Capture the cell that displays the provided text and extract its [x, y] central coordinate. 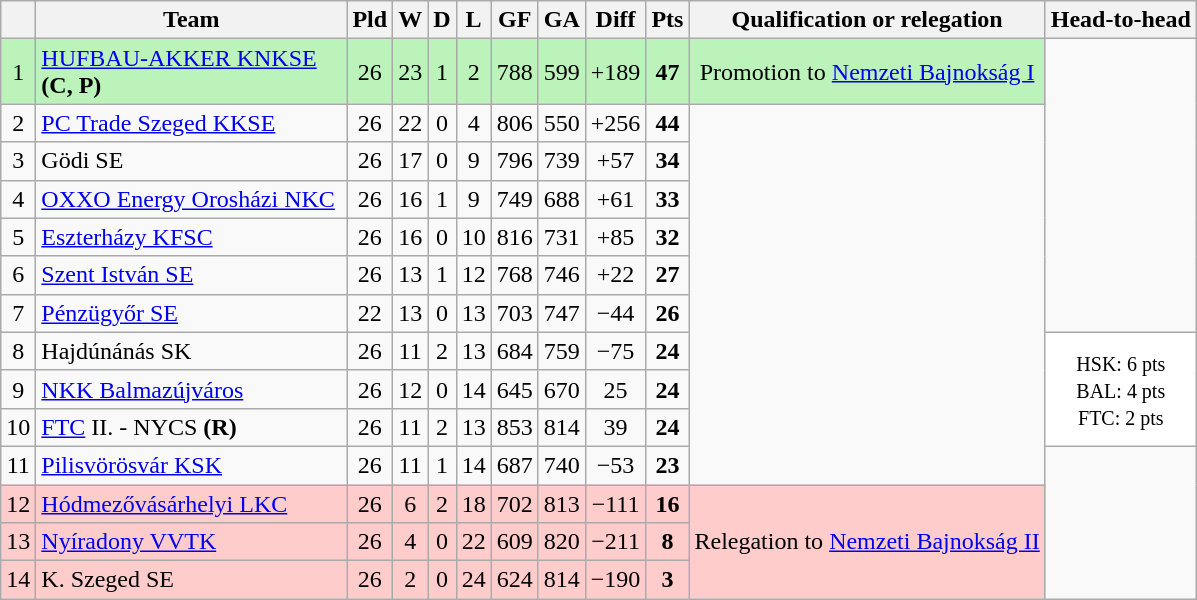
Pld [370, 20]
684 [514, 351]
Promotion to Nemzeti Bajnokság I [867, 72]
Nyíradony VVTK [192, 542]
34 [668, 161]
−44 [616, 313]
813 [562, 503]
27 [668, 275]
816 [514, 237]
Pénzügyőr SE [192, 313]
550 [562, 123]
788 [514, 72]
+85 [616, 237]
703 [514, 313]
W [410, 20]
+256 [616, 123]
731 [562, 237]
+189 [616, 72]
GA [562, 20]
25 [616, 389]
Eszterházy KFSC [192, 237]
Hajdúnánás SK [192, 351]
47 [668, 72]
687 [514, 465]
Head-to-head [1120, 20]
670 [562, 389]
HSK: 6 ptsBAL: 4 ptsFTC: 2 pts [1120, 389]
Pilisvörösvár KSK [192, 465]
747 [562, 313]
OXXO Energy Orosházi NKC [192, 199]
739 [562, 161]
44 [668, 123]
645 [514, 389]
L [474, 20]
−75 [616, 351]
−111 [616, 503]
768 [514, 275]
GF [514, 20]
−53 [616, 465]
−211 [616, 542]
Qualification or relegation [867, 20]
HUFBAU-AKKER KNKSE (C, P) [192, 72]
796 [514, 161]
749 [514, 199]
Team [192, 20]
Hódmezővásárhelyi LKC [192, 503]
806 [514, 123]
Gödi SE [192, 161]
Szent István SE [192, 275]
688 [562, 199]
39 [616, 427]
7 [18, 313]
18 [474, 503]
Diff [616, 20]
624 [514, 580]
740 [562, 465]
+61 [616, 199]
746 [562, 275]
K. Szeged SE [192, 580]
FTC II. - NYCS (R) [192, 427]
NKK Balmazújváros [192, 389]
853 [514, 427]
+22 [616, 275]
PC Trade Szeged KKSE [192, 123]
33 [668, 199]
609 [514, 542]
599 [562, 72]
5 [18, 237]
32 [668, 237]
Relegation to Nemzeti Bajnokság II [867, 541]
17 [410, 161]
−190 [616, 580]
Pts [668, 20]
702 [514, 503]
820 [562, 542]
759 [562, 351]
D [442, 20]
+57 [616, 161]
